Output the (x, y) coordinate of the center of the cell containing the given text.  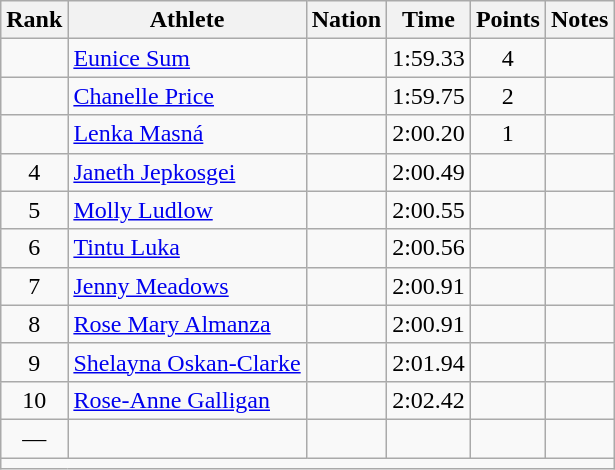
5 (34, 210)
2:00.56 (429, 248)
Shelayna Oskan-Clarke (187, 362)
Tintu Luka (187, 248)
Time (429, 20)
Athlete (187, 20)
Rank (34, 20)
2:00.49 (429, 172)
2:01.94 (429, 362)
7 (34, 286)
9 (34, 362)
Notes (579, 20)
Eunice Sum (187, 58)
Janeth Jepkosgei (187, 172)
Jenny Meadows (187, 286)
2:02.42 (429, 400)
Molly Ludlow (187, 210)
Rose Mary Almanza (187, 324)
1:59.75 (429, 96)
1 (508, 134)
1:59.33 (429, 58)
6 (34, 248)
Rose-Anne Galligan (187, 400)
8 (34, 324)
Chanelle Price (187, 96)
2:00.20 (429, 134)
Points (508, 20)
Lenka Masná (187, 134)
Nation (346, 20)
— (34, 438)
2 (508, 96)
2:00.55 (429, 210)
10 (34, 400)
